Locate the cell with the specified text and output its [X, Y] center coordinate. 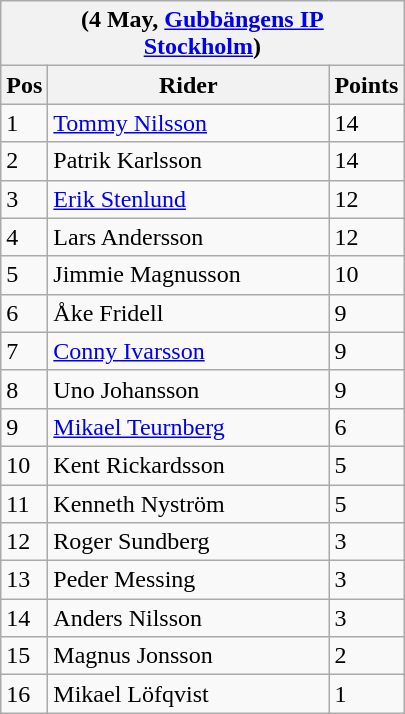
Anders Nilsson [188, 618]
Roger Sundberg [188, 542]
(4 May, Gubbängens IP Stockholm) [202, 34]
11 [24, 503]
Conny Ivarsson [188, 351]
Kent Rickardsson [188, 465]
16 [24, 694]
Rider [188, 85]
13 [24, 580]
Lars Andersson [188, 237]
Mikael Löfqvist [188, 694]
Kenneth Nyström [188, 503]
4 [24, 237]
Jimmie Magnusson [188, 275]
15 [24, 656]
Mikael Teurnberg [188, 427]
Peder Messing [188, 580]
Erik Stenlund [188, 199]
8 [24, 389]
Magnus Jonsson [188, 656]
7 [24, 351]
Pos [24, 85]
Patrik Karlsson [188, 161]
Åke Fridell [188, 313]
Points [366, 85]
Uno Johansson [188, 389]
Tommy Nilsson [188, 123]
